Provide the [x, y] coordinate of the cell's center where the given text is located.  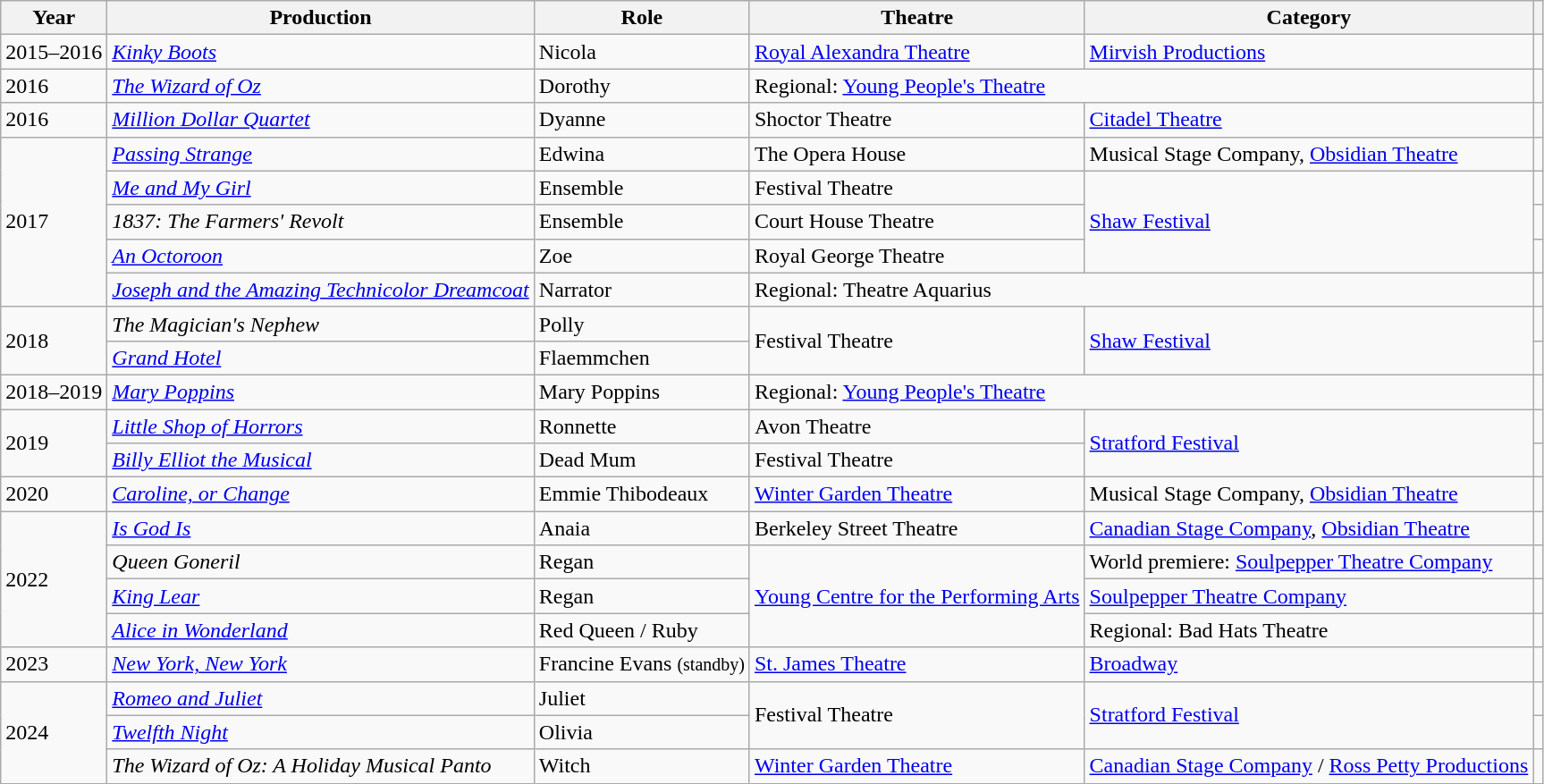
Role [642, 18]
Anaia [642, 528]
2018–2019 [54, 392]
King Lear [320, 596]
2019 [54, 443]
Edwina [642, 154]
Production [320, 18]
2023 [54, 664]
Dead Mum [642, 460]
Royal Alexandra Theatre [917, 52]
Zoe [642, 256]
Dyanne [642, 120]
The Magician's Nephew [320, 324]
Canadian Stage Company, Obsidian Theatre [1309, 528]
Year [54, 18]
Nicola [642, 52]
Witch [642, 766]
The Wizard of Oz: A Holiday Musical Panto [320, 766]
The Wizard of Oz [320, 86]
Mirvish Productions [1309, 52]
2020 [54, 494]
1837: The Farmers' Revolt [320, 222]
Broadway [1309, 664]
Canadian Stage Company / Ross Petty Productions [1309, 766]
Regional: Theatre Aquarius [1141, 290]
Court House Theatre [917, 222]
Alice in Wonderland [320, 630]
Juliet [642, 698]
Soulpepper Theatre Company [1309, 596]
Passing Strange [320, 154]
Million Dollar Quartet [320, 120]
Ronnette [642, 426]
Dorothy [642, 86]
Flaemmchen [642, 358]
Shoctor Theatre [917, 120]
New York, New York [320, 664]
Berkeley Street Theatre [917, 528]
Avon Theatre [917, 426]
Is God Is [320, 528]
Regional: Bad Hats Theatre [1309, 630]
Caroline, or Change [320, 494]
World premiere: Soulpepper Theatre Company [1309, 562]
Grand Hotel [320, 358]
Red Queen / Ruby [642, 630]
The Opera House [917, 154]
Narrator [642, 290]
Queen Goneril [320, 562]
Citadel Theatre [1309, 120]
Romeo and Juliet [320, 698]
2022 [54, 579]
Me and My Girl [320, 188]
2015–2016 [54, 52]
Category [1309, 18]
2018 [54, 341]
2024 [54, 732]
Olivia [642, 732]
Theatre [917, 18]
Billy Elliot the Musical [320, 460]
Polly [642, 324]
Francine Evans (standby) [642, 664]
Little Shop of Horrors [320, 426]
An Octoroon [320, 256]
2017 [54, 222]
Royal George Theatre [917, 256]
Twelfth Night [320, 732]
Young Centre for the Performing Arts [917, 596]
Kinky Boots [320, 52]
Emmie Thibodeaux [642, 494]
Joseph and the Amazing Technicolor Dreamcoat [320, 290]
St. James Theatre [917, 664]
